Output the (X, Y) coordinate of the center of the cell containing the given text.  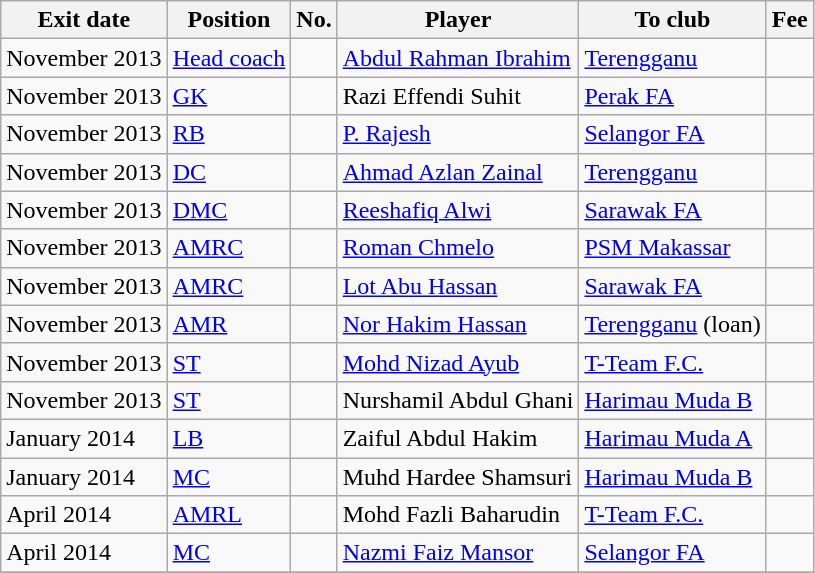
Nazmi Faiz Mansor (458, 553)
Reeshafiq Alwi (458, 210)
Perak FA (672, 96)
RB (229, 134)
Nor Hakim Hassan (458, 324)
Muhd Hardee Shamsuri (458, 477)
Nurshamil Abdul Ghani (458, 400)
To club (672, 20)
Harimau Muda A (672, 438)
No. (314, 20)
Ahmad Azlan Zainal (458, 172)
P. Rajesh (458, 134)
Head coach (229, 58)
Razi Effendi Suhit (458, 96)
Fee (790, 20)
DC (229, 172)
Mohd Nizad Ayub (458, 362)
Exit date (84, 20)
Terengganu (loan) (672, 324)
Lot Abu Hassan (458, 286)
Abdul Rahman Ibrahim (458, 58)
Player (458, 20)
Roman Chmelo (458, 248)
DMC (229, 210)
AMRL (229, 515)
PSM Makassar (672, 248)
Zaiful Abdul Hakim (458, 438)
LB (229, 438)
AMR (229, 324)
Mohd Fazli Baharudin (458, 515)
GK (229, 96)
Position (229, 20)
